Scan for the cell matching the given text and deliver its [x, y] coordinate at center. 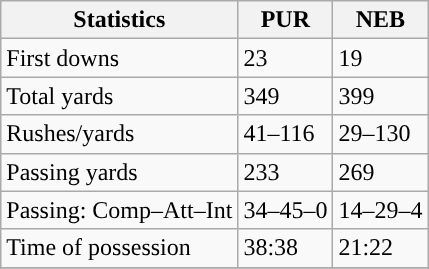
PUR [286, 20]
19 [380, 58]
Passing yards [120, 172]
Statistics [120, 20]
Total yards [120, 96]
Passing: Comp–Att–Int [120, 210]
Time of possession [120, 248]
14–29–4 [380, 210]
34–45–0 [286, 210]
21:22 [380, 248]
23 [286, 58]
NEB [380, 20]
First downs [120, 58]
29–130 [380, 134]
38:38 [286, 248]
233 [286, 172]
349 [286, 96]
Rushes/yards [120, 134]
41–116 [286, 134]
399 [380, 96]
269 [380, 172]
